Find where the given text appears and provide that cell's center as [x, y] coordinate. 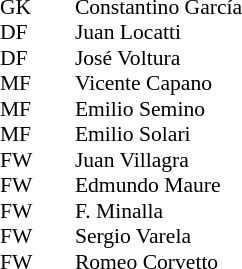
Sergio Varela [158, 237]
Juan Locatti [158, 33]
José Voltura [158, 58]
Edmundo Maure [158, 185]
Emilio Solari [158, 135]
Juan Villagra [158, 160]
F. Minalla [158, 211]
Emilio Semino [158, 109]
Vicente Capano [158, 83]
